Extract the [X, Y] coordinate from the center of the cell holding the provided text.  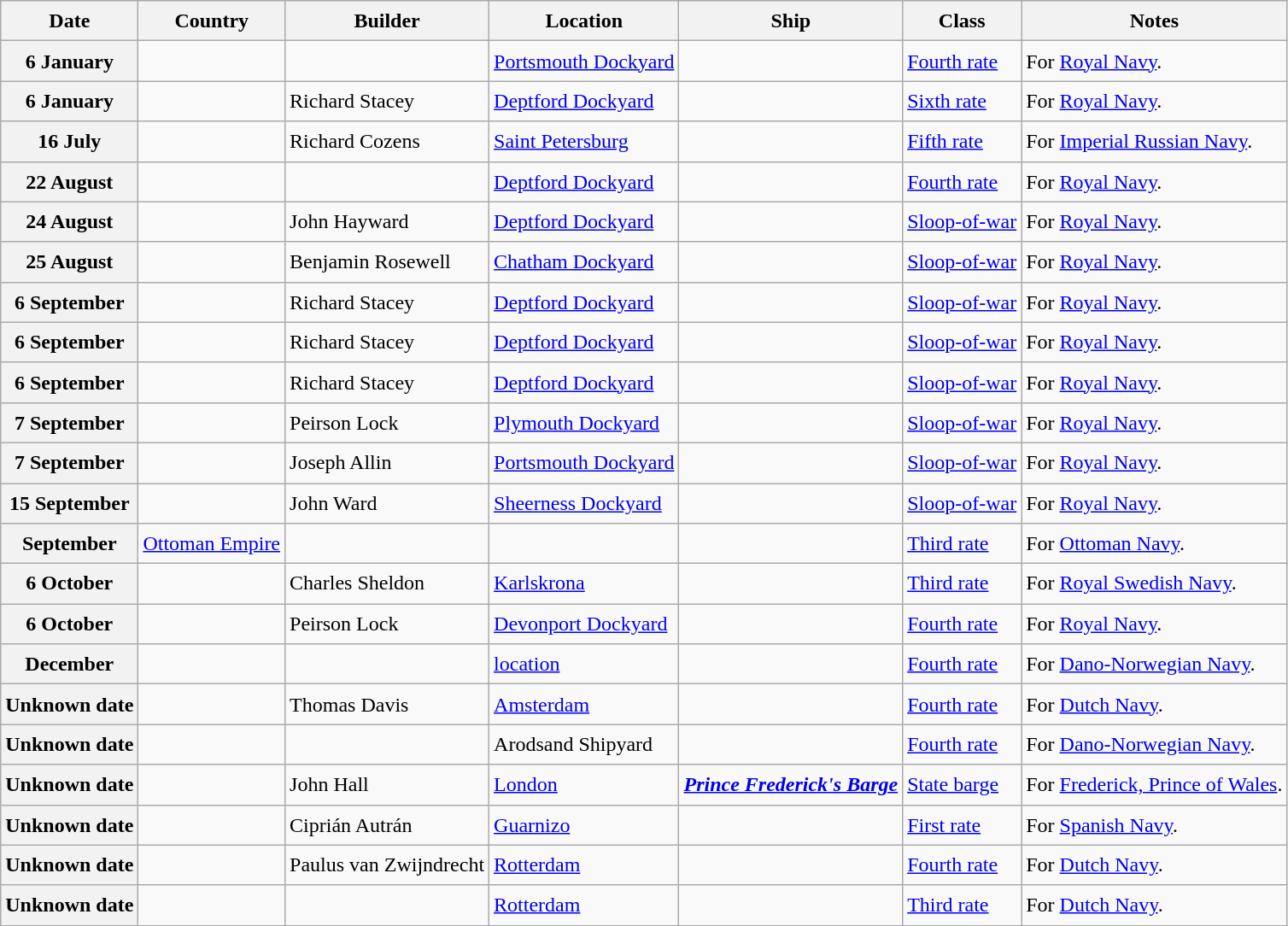
For Spanish Navy. [1155, 825]
Sixth rate [962, 101]
Date [70, 21]
Saint Petersburg [584, 142]
Karlskrona [584, 584]
John Hayward [388, 222]
Class [962, 21]
25 August [70, 261]
Prince Frederick's Barge [791, 784]
John Ward [388, 504]
December [70, 665]
Thomas Davis [388, 704]
London [584, 784]
Ship [791, 21]
location [584, 665]
Chatham Dockyard [584, 261]
Joseph Allin [388, 463]
Country [212, 21]
Benjamin Rosewell [388, 261]
Devonport Dockyard [584, 624]
Arodsand Shipyard [584, 745]
For Royal Swedish Navy. [1155, 584]
For Frederick, Prince of Wales. [1155, 784]
Plymouth Dockyard [584, 422]
15 September [70, 504]
John Hall [388, 784]
State barge [962, 784]
Guarnizo [584, 825]
First rate [962, 825]
22 August [70, 181]
Ottoman Empire [212, 543]
24 August [70, 222]
For Ottoman Navy. [1155, 543]
Location [584, 21]
Builder [388, 21]
For Imperial Russian Navy. [1155, 142]
Ciprián Autrán [388, 825]
Fifth rate [962, 142]
Notes [1155, 21]
Charles Sheldon [388, 584]
September [70, 543]
Richard Cozens [388, 142]
Amsterdam [584, 704]
Sheerness Dockyard [584, 504]
16 July [70, 142]
Paulus van Zwijndrecht [388, 864]
